Determine the [X, Y] coordinate at the center of the cell enclosing the given text.  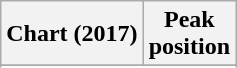
Chart (2017) [72, 34]
Peakposition [189, 34]
